For the text-containing cell, return its midpoint in (X, Y) coordinate format. 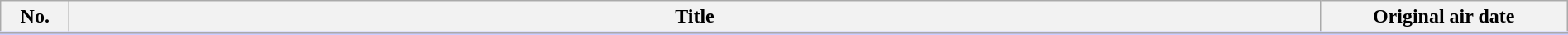
Title (695, 17)
No. (35, 17)
Original air date (1444, 17)
